Return the (x, y) coordinate for the center point of the cell that contains the specified text.  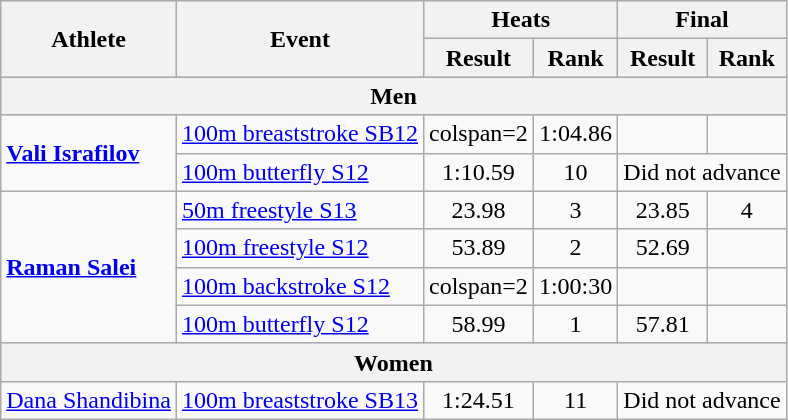
4 (746, 210)
1:00:30 (575, 286)
2 (575, 248)
23.85 (663, 210)
10 (575, 172)
Dana Shandibina (89, 400)
Event (300, 39)
3 (575, 210)
58.99 (478, 324)
100m breaststroke SB13 (300, 400)
Vali Israfilov (89, 153)
100m breaststroke SB12 (300, 134)
1:24.51 (478, 400)
Athlete (89, 39)
11 (575, 400)
50m freestyle S13 (300, 210)
100m freestyle S12 (300, 248)
53.89 (478, 248)
100m backstroke S12 (300, 286)
Final (702, 20)
1:10.59 (478, 172)
Raman Salei (89, 267)
23.98 (478, 210)
Women (394, 362)
1:04.86 (575, 134)
52.69 (663, 248)
Men (394, 96)
57.81 (663, 324)
1 (575, 324)
Heats (520, 20)
